Capture the cell that displays the provided text and extract its [X, Y] central coordinate. 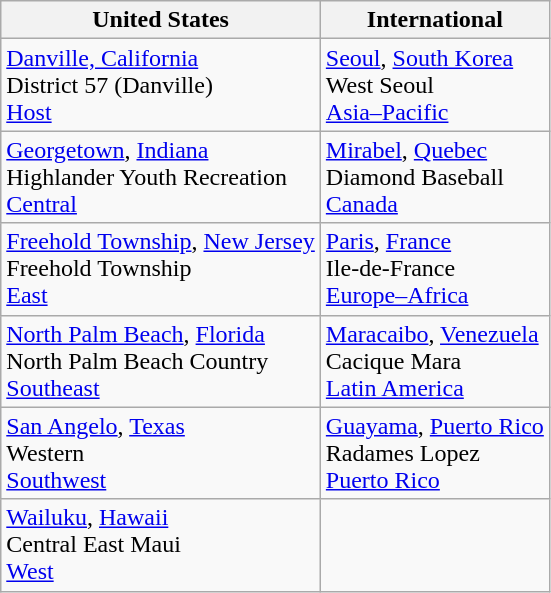
Maracaibo, Venezuela Cacique Mara Latin America [434, 361]
United States [161, 20]
Mirabel, Quebec Diamond Baseball Canada [434, 177]
International [434, 20]
Freehold Township, New Jersey Freehold Township East [161, 269]
Guayama, Puerto Rico Radames Lopez Puerto Rico [434, 453]
North Palm Beach, Florida North Palm Beach Country Southeast [161, 361]
Paris, France Ile-de-France Europe–Africa [434, 269]
Georgetown, Indiana Highlander Youth Recreation Central [161, 177]
Danville, California District 57 (Danville) Host [161, 85]
Seoul, South Korea West Seoul Asia–Pacific [434, 85]
Wailuku, Hawaii Central East Maui West [161, 545]
San Angelo, Texas Western Southwest [161, 453]
